Identify which cell holds the provided text, then report its [x, y] central coordinate. 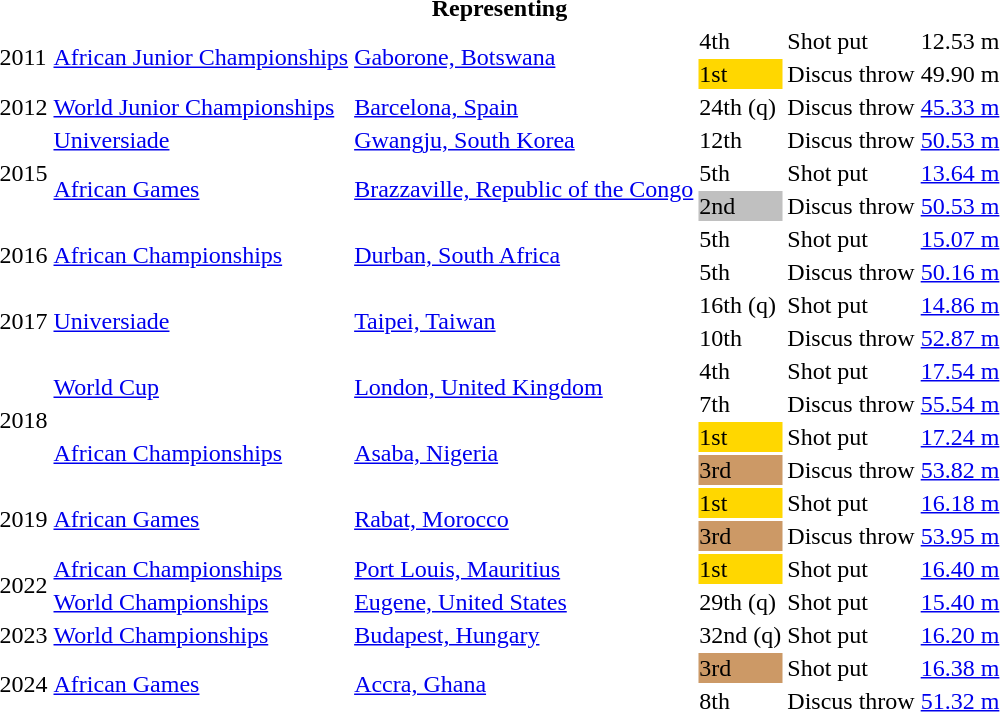
World Junior Championships [201, 107]
Gwangju, South Korea [524, 140]
Port Louis, Mauritius [524, 569]
World Cup [201, 388]
Asaba, Nigeria [524, 454]
Taipei, Taiwan [524, 322]
Eugene, United States [524, 602]
32nd (q) [740, 635]
29th (q) [740, 602]
Brazzaville, Republic of the Congo [524, 190]
16th (q) [740, 305]
Gaborone, Botswana [524, 58]
Durban, South Africa [524, 256]
Rabat, Morocco [524, 520]
24th (q) [740, 107]
2nd [740, 206]
London, United Kingdom [524, 388]
10th [740, 338]
Barcelona, Spain [524, 107]
Budapest, Hungary [524, 635]
12th [740, 140]
7th [740, 404]
African Junior Championships [201, 58]
